Provide the (X, Y) coordinate of the cell's center where the given text is located.  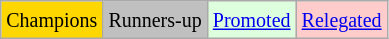
Promoted (252, 20)
Runners-up (155, 20)
Relegated (342, 20)
Champions (52, 20)
